Output the [X, Y] coordinate of the center of the cell containing the given text.  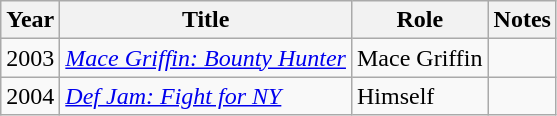
2003 [30, 58]
Title [206, 20]
Notes [522, 20]
2004 [30, 96]
Mace Griffin [420, 58]
Year [30, 20]
Def Jam: Fight for NY [206, 96]
Role [420, 20]
Himself [420, 96]
Mace Griffin: Bounty Hunter [206, 58]
